Scan for the cell matching the given text and deliver its [x, y] coordinate at center. 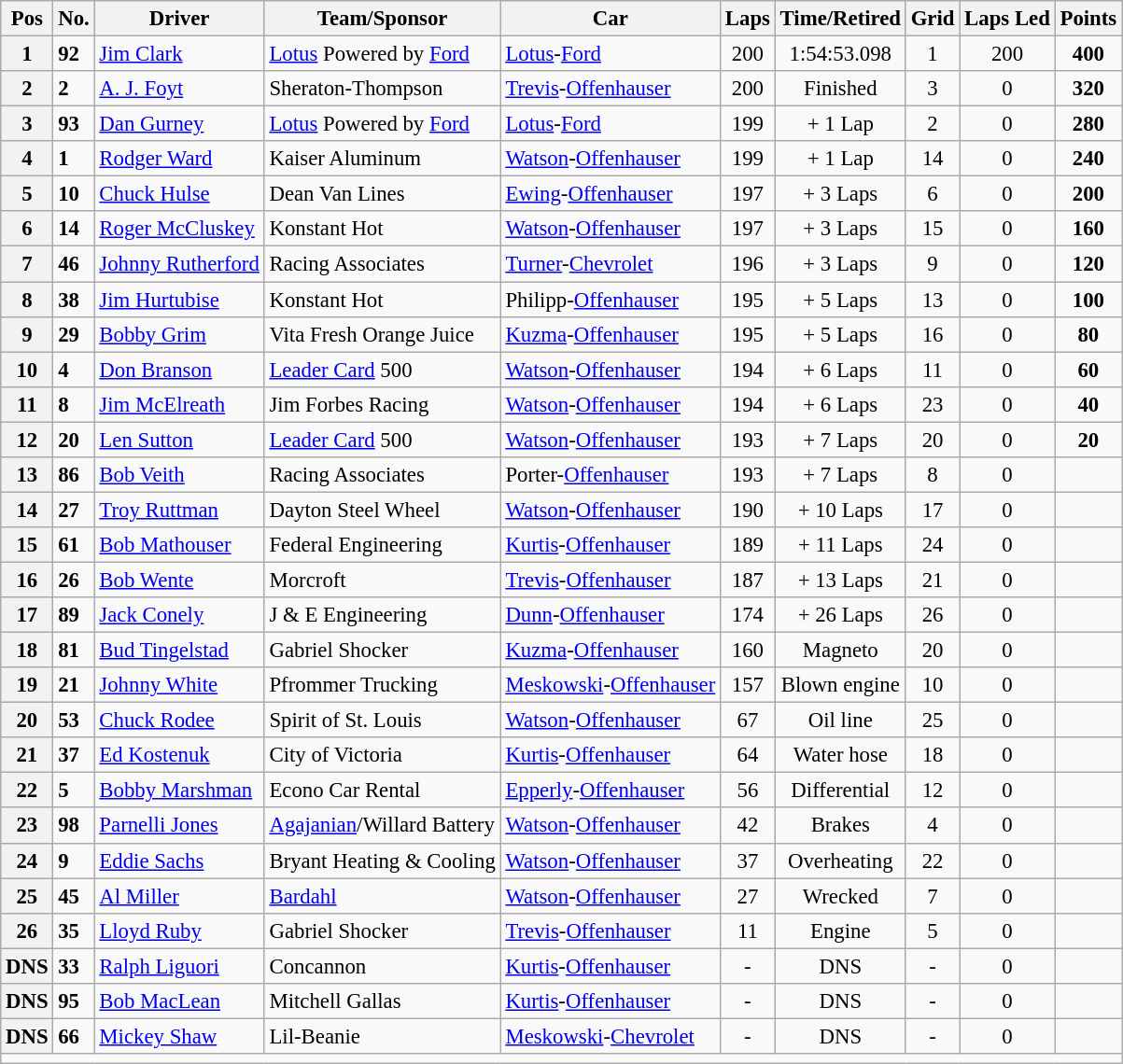
174 [749, 615]
Turner-Chevrolet [611, 264]
Laps [749, 19]
196 [749, 264]
Johnny White [179, 685]
Vita Fresh Orange Juice [383, 334]
Ralph Liguori [179, 966]
Grid [932, 19]
86 [74, 475]
Agajanian/Willard Battery [383, 826]
95 [74, 1001]
Bob Wente [179, 580]
Jack Conely [179, 615]
Meskowski-Offenhauser [611, 685]
Pos [27, 19]
Morcroft [383, 580]
29 [74, 334]
Bryant Heating & Cooling [383, 861]
53 [74, 721]
Bud Tingelstad [179, 651]
+ 26 Laps [840, 615]
46 [74, 264]
93 [74, 124]
Johnny Rutherford [179, 264]
Ed Kostenuk [179, 755]
Econo Car Rental [383, 791]
92 [74, 54]
Differential [840, 791]
Water hose [840, 755]
Jim Hurtubise [179, 300]
Roger McCluskey [179, 229]
Jim Clark [179, 54]
Car [611, 19]
400 [1088, 54]
320 [1088, 89]
Chuck Rodee [179, 721]
187 [749, 580]
Bob MacLean [179, 1001]
No. [74, 19]
Magneto [840, 651]
Bardahl [383, 896]
Overheating [840, 861]
Rodger Ward [179, 159]
Len Sutton [179, 440]
38 [74, 300]
33 [74, 966]
45 [74, 896]
Points [1088, 19]
Eddie Sachs [179, 861]
190 [749, 510]
60 [1088, 370]
Federal Engineering [383, 545]
Dan Gurney [179, 124]
Troy Ruttman [179, 510]
98 [74, 826]
Jim Forbes Racing [383, 404]
189 [749, 545]
J & E Engineering [383, 615]
Don Branson [179, 370]
Time/Retired [840, 19]
Dunn-Offenhauser [611, 615]
Concannon [383, 966]
61 [74, 545]
Bob Mathouser [179, 545]
Dayton Steel Wheel [383, 510]
Bob Veith [179, 475]
Lil-Beanie [383, 1036]
Dean Van Lines [383, 194]
66 [74, 1036]
A. J. Foyt [179, 89]
Mitchell Gallas [383, 1001]
240 [1088, 159]
Driver [179, 19]
Kaiser Aluminum [383, 159]
89 [74, 615]
Bobby Marshman [179, 791]
Lloyd Ruby [179, 931]
Parnelli Jones [179, 826]
Jim McElreath [179, 404]
Finished [840, 89]
157 [749, 685]
Engine [840, 931]
42 [749, 826]
56 [749, 791]
Meskowski-Chevrolet [611, 1036]
Sheraton-Thompson [383, 89]
Spirit of St. Louis [383, 721]
80 [1088, 334]
Brakes [840, 826]
280 [1088, 124]
Blown engine [840, 685]
+ 10 Laps [840, 510]
120 [1088, 264]
Team/Sponsor [383, 19]
Oil line [840, 721]
1:54:53.098 [840, 54]
35 [74, 931]
Laps Led [1007, 19]
19 [27, 685]
64 [749, 755]
67 [749, 721]
81 [74, 651]
City of Victoria [383, 755]
Mickey Shaw [179, 1036]
Pfrommer Trucking [383, 685]
+ 11 Laps [840, 545]
Wrecked [840, 896]
Chuck Hulse [179, 194]
Ewing-Offenhauser [611, 194]
Bobby Grim [179, 334]
+ 13 Laps [840, 580]
Epperly-Offenhauser [611, 791]
40 [1088, 404]
Al Miller [179, 896]
100 [1088, 300]
Porter-Offenhauser [611, 475]
Philipp-Offenhauser [611, 300]
